Capture the cell that displays the provided text and extract its (X, Y) central coordinate. 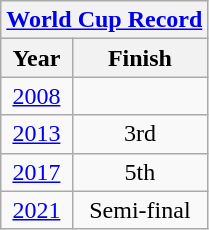
2017 (36, 172)
2021 (36, 210)
Year (36, 58)
2013 (36, 134)
Semi-final (140, 210)
5th (140, 172)
2008 (36, 96)
Finish (140, 58)
3rd (140, 134)
World Cup Record (104, 20)
